Return (x, y) of the center of cell containing provided text 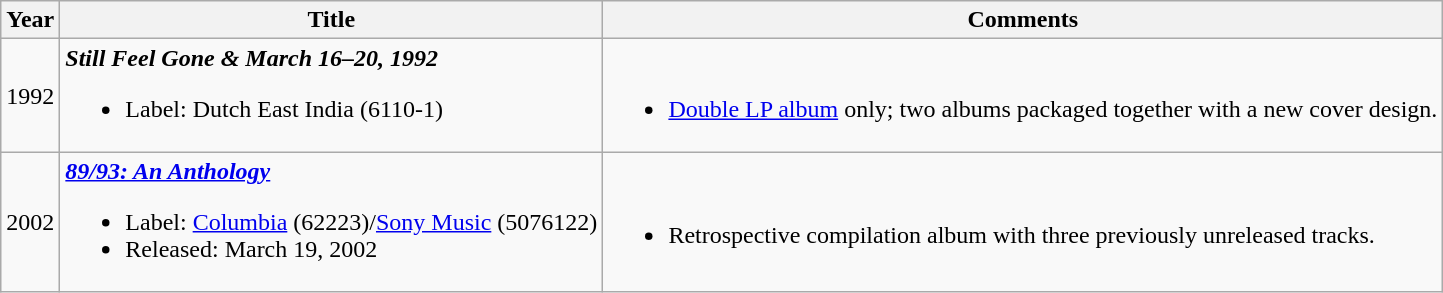
Still Feel Gone & March 16–20, 1992Label: Dutch East India (6110-1) (332, 96)
Year (30, 20)
1992 (30, 96)
Double LP album only; two albums packaged together with a new cover design. (1023, 96)
Title (332, 20)
Comments (1023, 20)
89/93: An AnthologyLabel: Columbia (62223)/Sony Music (5076122)Released: March 19, 2002 (332, 222)
Retrospective compilation album with three previously unreleased tracks. (1023, 222)
2002 (30, 222)
